Detect which cell encompasses the target text, then output its [x, y] center coordinate. 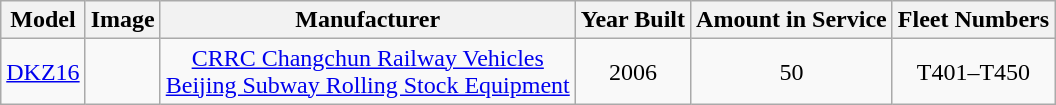
T401–T450 [973, 72]
Model [43, 20]
CRRC Changchun Railway VehiclesBeijing Subway Rolling Stock Equipment [368, 72]
50 [792, 72]
Year Built [632, 20]
DKZ16 [43, 72]
Manufacturer [368, 20]
Fleet Numbers [973, 20]
Amount in Service [792, 20]
2006 [632, 72]
Image [122, 20]
